Search for the cell housing the specified text and yield its [X, Y] center coordinate. 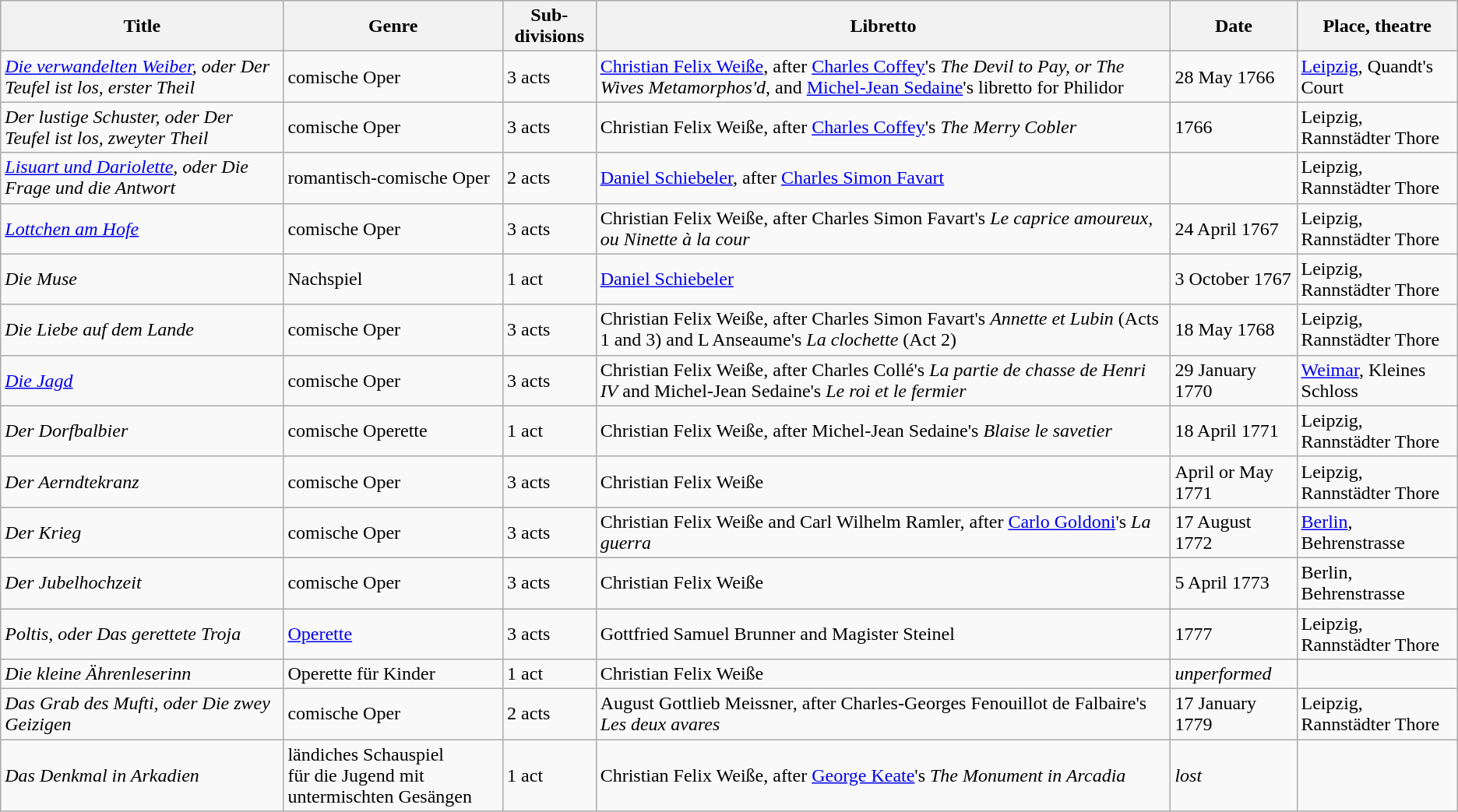
Nachspiel [393, 279]
Sub­divisions [550, 26]
Lisuart und Dariolette, oder Die Frage und die Antwort [142, 178]
Gottfried Samuel Brunner and Magister Steinel [883, 634]
Christian Felix Weiße and Carl Wilhelm Ramler, after Carlo Goldoni's La guerra [883, 533]
1766 [1234, 128]
Date [1234, 26]
romantisch-comische Oper [393, 178]
Der Krieg [142, 533]
Die Muse [142, 279]
Christian Felix Weiße, after Charles Coffey's The Merry Cobler [883, 128]
August Gottlieb Meissner, after Charles-Georges Fenouillot de Falbaire's Les deux avares [883, 715]
Leipzig, Quandt's Court [1377, 76]
5 April 1773 [1234, 582]
comische Operette [393, 431]
18 April 1771 [1234, 431]
Der Dorfbalbier [142, 431]
Das Grab des Mufti, oder Die zwey Geizigen [142, 715]
Lottchen am Hofe [142, 229]
Weimar, Kleines Schloss [1377, 380]
unperformed [1234, 674]
Die kleine Ährenleserinn [142, 674]
Christian Felix Weiße, after George Keate's The Monument in Arcadia [883, 775]
Die verwandelten Weiber, oder Der Teufel ist los, erster Theil [142, 76]
Der Aerndtekranz [142, 481]
ländiches Schauspielfür die Jugend mit untermischten Gesängen [393, 775]
Operette [393, 634]
Christian Felix Weiße, after Charles Coffey's The Devil to Pay, or The Wives Metamorphos'd, and Michel-Jean Sedaine's libretto for Philidor [883, 76]
Christian Felix Weiße, after Charles Simon Favart's Annette et Lubin (Acts 1 and 3) and L Anseaume's La clochette (Act 2) [883, 330]
Die Jagd [142, 380]
Genre [393, 26]
Der Jubelhochzeit [142, 582]
Christian Felix Weiße, after Michel-Jean Sedaine's Blaise le savetier [883, 431]
Place, theatre [1377, 26]
17 August 1772 [1234, 533]
April or May 1771 [1234, 481]
Operette für Kinder [393, 674]
Daniel Schiebeler [883, 279]
28 May 1766 [1234, 76]
Title [142, 26]
1777 [1234, 634]
lost [1234, 775]
24 April 1767 [1234, 229]
Der lustige Schuster, oder Der Teufel ist los, zweyter Theil [142, 128]
17 January 1779 [1234, 715]
Libretto [883, 26]
Christian Felix Weiße, after Charles Simon Favart's Le caprice amoureux, ou Ninette à la cour [883, 229]
29 January 1770 [1234, 380]
Daniel Schiebeler, after Charles Simon Favart [883, 178]
Christian Felix Weiße, after Charles Collé's La partie de chasse de Henri IV and Michel-Jean Sedaine's Le roi et le fermier [883, 380]
Poltis, oder Das gerettete Troja [142, 634]
Das Denkmal in Arkadien [142, 775]
18 May 1768 [1234, 330]
3 October 1767 [1234, 279]
Die Liebe auf dem Lande [142, 330]
